From the cell containing the given text, extract its center point as [X, Y] coordinate. 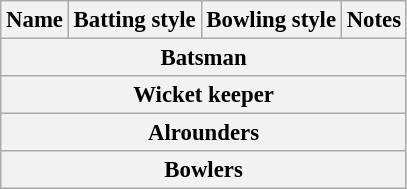
Batting style [134, 20]
Bowling style [271, 20]
Alrounders [204, 133]
Bowlers [204, 170]
Batsman [204, 58]
Notes [374, 20]
Wicket keeper [204, 95]
Name [35, 20]
